Find where the given text appears and provide that cell's center as [x, y] coordinate. 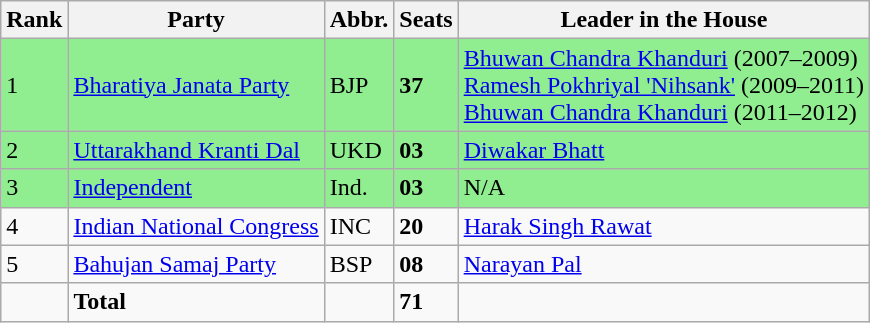
Diwakar Bhatt [664, 150]
5 [34, 264]
Bhuwan Chandra Khanduri (2007–2009)Ramesh Pokhriyal 'Nihsank' (2009–2011)Bhuwan Chandra Khanduri (2011–2012) [664, 85]
INC [359, 226]
N/A [664, 188]
08 [426, 264]
Uttarakhand Kranti Dal [196, 150]
1 [34, 85]
Rank [34, 20]
Ind. [359, 188]
BSP [359, 264]
4 [34, 226]
Harak Singh Rawat [664, 226]
Leader in the House [664, 20]
BJP [359, 85]
71 [426, 302]
Abbr. [359, 20]
Bharatiya Janata Party [196, 85]
UKD [359, 150]
20 [426, 226]
Party [196, 20]
37 [426, 85]
Seats [426, 20]
2 [34, 150]
Bahujan Samaj Party [196, 264]
Narayan Pal [664, 264]
3 [34, 188]
Indian National Congress [196, 226]
Independent [196, 188]
Total [196, 302]
